From the cell containing the given text, extract its center point as (x, y) coordinate. 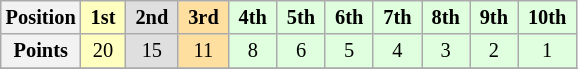
3 (446, 51)
7th (397, 17)
10th (547, 17)
4th (253, 17)
Position (41, 17)
4 (397, 51)
8 (253, 51)
15 (152, 51)
2nd (152, 17)
1st (104, 17)
2 (494, 51)
8th (446, 17)
5th (301, 17)
Points (41, 51)
3rd (203, 17)
1 (547, 51)
6 (301, 51)
6th (349, 17)
5 (349, 51)
20 (104, 51)
11 (203, 51)
9th (494, 17)
